Scan for the cell matching the given text and deliver its (X, Y) coordinate at center. 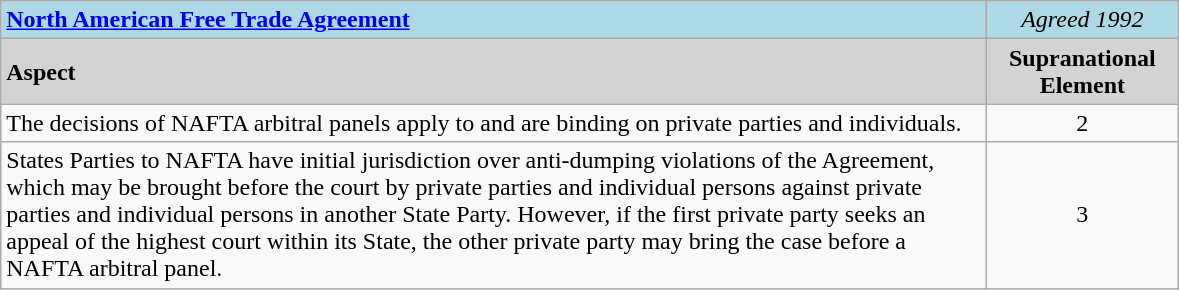
Agreed 1992 (1082, 20)
The decisions of NAFTA arbitral panels apply to and are binding on private parties and individuals. (494, 123)
2 (1082, 123)
Supranational Element (1082, 72)
3 (1082, 215)
Aspect (494, 72)
North American Free Trade Agreement (494, 20)
